Provide the [x, y] coordinate of the cell's center where the given text is located.  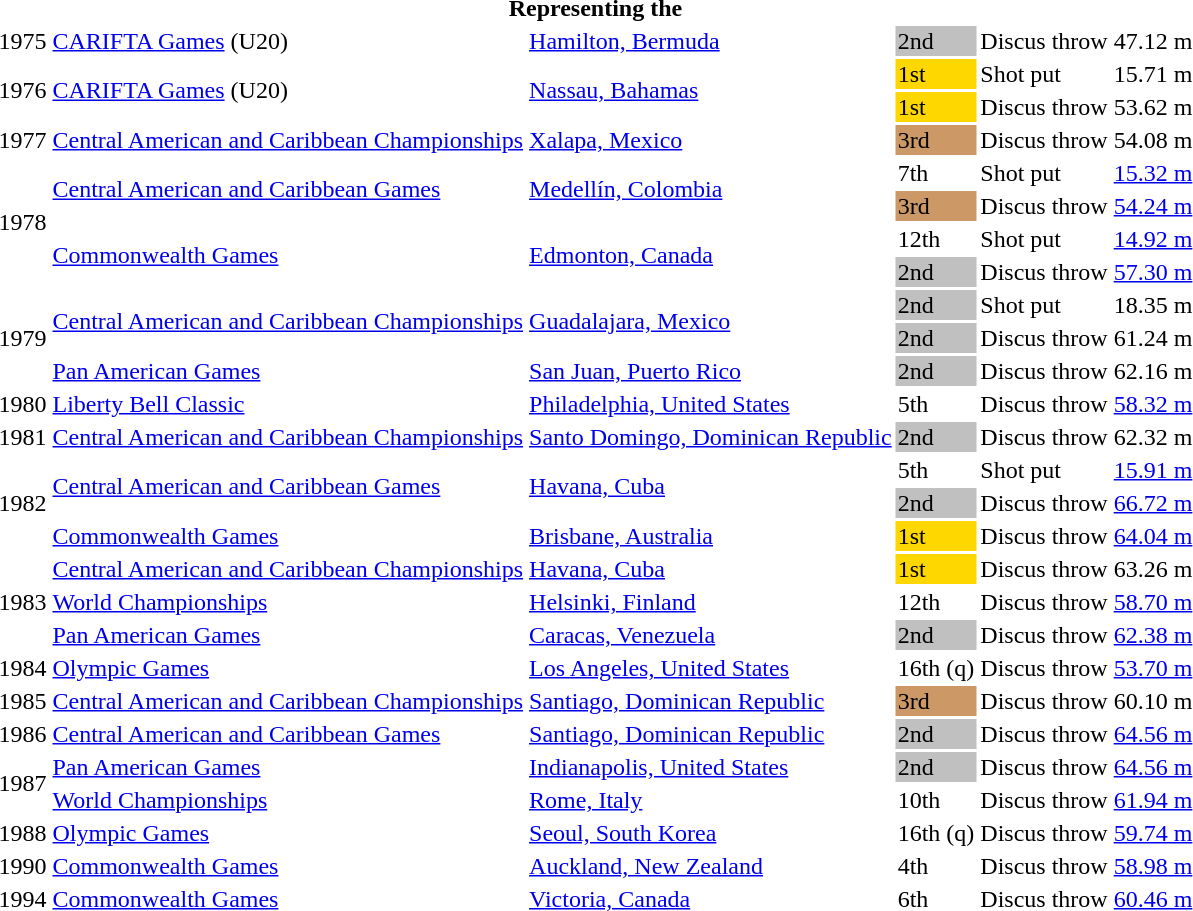
Edmonton, Canada [711, 256]
Hamilton, Bermuda [711, 41]
Los Angeles, United States [711, 668]
Philadelphia, United States [711, 404]
Santo Domingo, Dominican Republic [711, 437]
Seoul, South Korea [711, 833]
Nassau, Bahamas [711, 90]
Xalapa, Mexico [711, 140]
7th [936, 173]
Medellín, Colombia [711, 190]
Helsinki, Finland [711, 602]
Caracas, Venezuela [711, 635]
Indianapolis, United States [711, 767]
Guadalajara, Mexico [711, 322]
San Juan, Puerto Rico [711, 371]
Auckland, New Zealand [711, 866]
Brisbane, Australia [711, 536]
Liberty Bell Classic [288, 404]
10th [936, 800]
4th [936, 866]
Rome, Italy [711, 800]
